From the cell containing the given text, extract its center point as (x, y) coordinate. 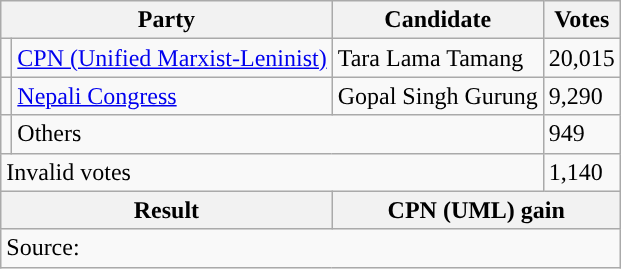
949 (582, 134)
Tara Lama Tamang (438, 58)
Result (166, 210)
Nepali Congress (172, 96)
Others (278, 134)
Candidate (438, 20)
Gopal Singh Gurung (438, 96)
CPN (Unified Marxist-Leninist) (172, 58)
Invalid votes (272, 172)
1,140 (582, 172)
Votes (582, 20)
Source: (311, 248)
CPN (UML) gain (476, 210)
Party (166, 20)
20,015 (582, 58)
9,290 (582, 96)
